Determine the [X, Y] coordinate at the center of the cell enclosing the given text.  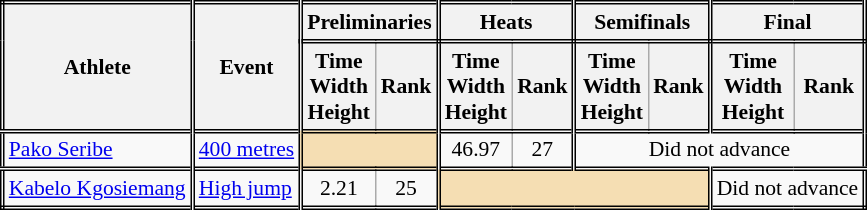
Pako Seribe [97, 150]
Final [788, 22]
2.21 [338, 190]
46.97 [475, 150]
Event [246, 67]
Heats [506, 22]
Semifinals [642, 22]
400 metres [246, 150]
25 [406, 190]
27 [543, 150]
High jump [246, 190]
Athlete [97, 67]
Preliminaries [370, 22]
Kabelo Kgosiemang [97, 190]
